Determine the [x, y] coordinate at the center of the cell enclosing the given text.  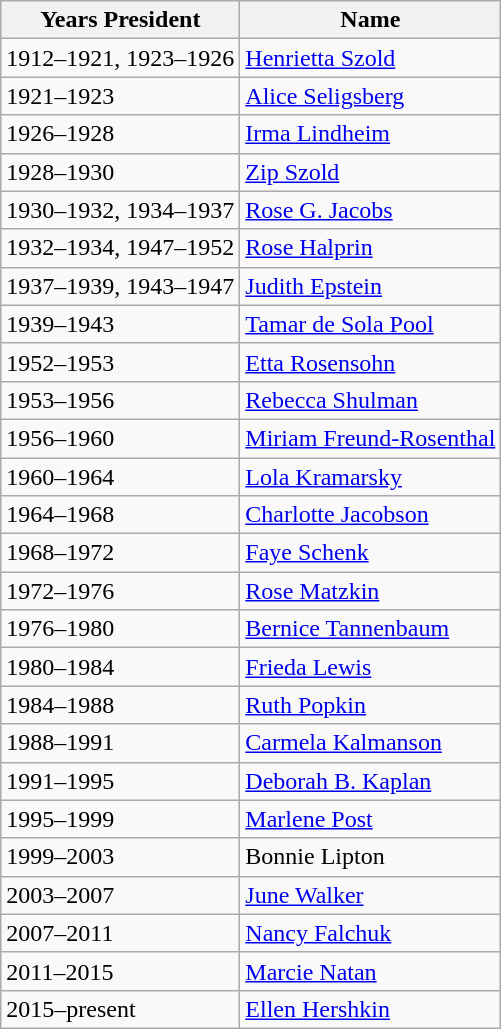
2015–present [120, 1009]
Rose Matzkin [370, 591]
1928–1930 [120, 172]
1995–1999 [120, 819]
1939–1943 [120, 324]
Carmela Kalmanson [370, 743]
Bernice Tannenbaum [370, 629]
1980–1984 [120, 667]
1968–1972 [120, 553]
1984–1988 [120, 705]
Name [370, 20]
Ellen Hershkin [370, 1009]
1960–1964 [120, 477]
Henrietta Szold [370, 58]
Marcie Natan [370, 971]
Charlotte Jacobson [370, 515]
Rose G. Jacobs [370, 210]
Nancy Falchuk [370, 933]
1937–1939, 1943–1947 [120, 286]
Etta Rosensohn [370, 362]
Lola Kramarsky [370, 477]
1930–1932, 1934–1937 [120, 210]
1912–1921, 1923–1926 [120, 58]
2003–2007 [120, 895]
1953–1956 [120, 400]
Bonnie Lipton [370, 857]
Tamar de Sola Pool [370, 324]
Zip Szold [370, 172]
Frieda Lewis [370, 667]
1952–1953 [120, 362]
Irma Lindheim [370, 134]
Faye Schenk [370, 553]
1964–1968 [120, 515]
Rose Halprin [370, 248]
June Walker [370, 895]
1956–1960 [120, 438]
1932–1934, 1947–1952 [120, 248]
1991–1995 [120, 781]
Years President [120, 20]
1988–1991 [120, 743]
1976–1980 [120, 629]
1926–1928 [120, 134]
Rebecca Shulman [370, 400]
1999–2003 [120, 857]
Marlene Post [370, 819]
1972–1976 [120, 591]
Judith Epstein [370, 286]
2007–2011 [120, 933]
2011–2015 [120, 971]
Ruth Popkin [370, 705]
Alice Seligsberg [370, 96]
1921–1923 [120, 96]
Deborah B. Kaplan [370, 781]
Miriam Freund-Rosenthal [370, 438]
